Determine the (x, y) coordinate at the center of the cell enclosing the given text.  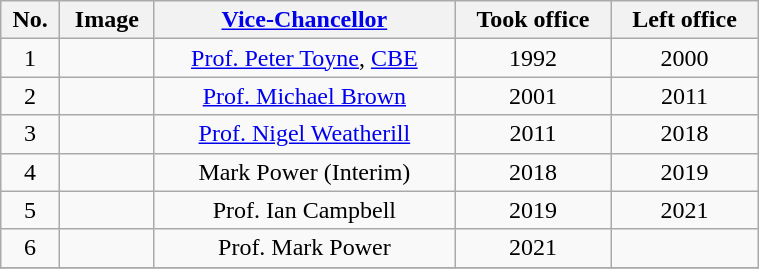
2001 (532, 96)
Prof. Mark Power (304, 248)
Prof. Ian Campbell (304, 210)
3 (30, 134)
5 (30, 210)
Mark Power (Interim) (304, 172)
4 (30, 172)
Prof. Michael Brown (304, 96)
2 (30, 96)
Prof. Peter Toyne, CBE (304, 58)
Took office (532, 20)
Image (106, 20)
6 (30, 248)
1 (30, 58)
Left office (684, 20)
1992 (532, 58)
Prof. Nigel Weatherill (304, 134)
No. (30, 20)
Vice-Chancellor (304, 20)
2000 (684, 58)
